Provide the (x, y) coordinate of the cell's center where the given text is located.  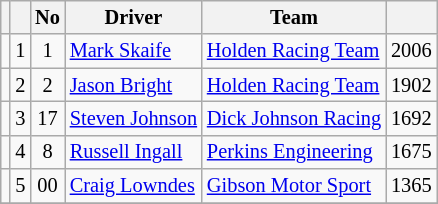
Mark Skaife (134, 51)
4 (20, 152)
1675 (411, 152)
2006 (411, 51)
00 (48, 186)
Russell Ingall (134, 152)
Craig Lowndes (134, 186)
No (48, 17)
8 (48, 152)
Team (294, 17)
Perkins Engineering (294, 152)
1692 (411, 118)
17 (48, 118)
1365 (411, 186)
Dick Johnson Racing (294, 118)
Driver (134, 17)
Jason Bright (134, 85)
Gibson Motor Sport (294, 186)
1902 (411, 85)
Steven Johnson (134, 118)
5 (20, 186)
3 (20, 118)
